Pinpoint the cell where the given text exists, returning its [X, Y] midpoint coordinate. 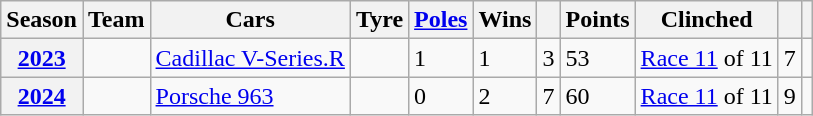
9 [790, 96]
Points [598, 20]
60 [598, 96]
53 [598, 58]
Porsche 963 [250, 96]
Tyre [379, 20]
Cars [250, 20]
2 [505, 96]
2024 [42, 96]
Season [42, 20]
Cadillac V-Series.R [250, 58]
2023 [42, 58]
Team [116, 20]
Wins [505, 20]
3 [548, 58]
Clinched [706, 20]
Poles [441, 20]
0 [441, 96]
